Locate the cell with the specified text and output its (x, y) center coordinate. 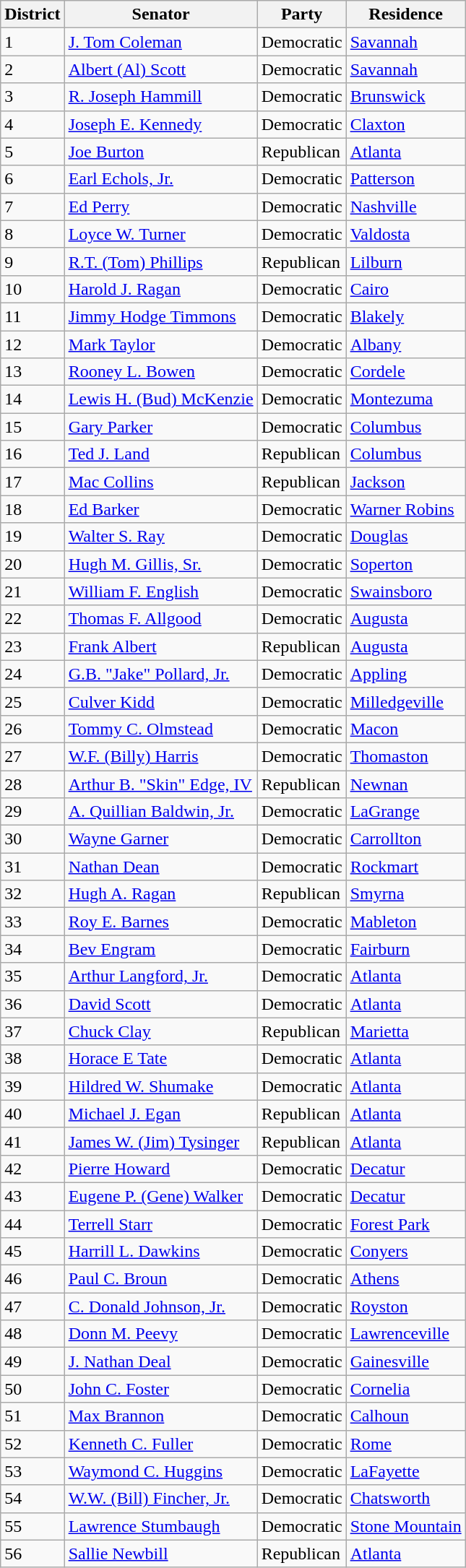
Swainsboro (406, 592)
Calhoun (406, 1416)
William F. English (160, 592)
43 (33, 1196)
Walter S. Ray (160, 537)
Lewis H. (Bud) McKenzie (160, 399)
Harold J. Ragan (160, 289)
42 (33, 1169)
40 (33, 1114)
Jackson (406, 482)
J. Nathan Deal (160, 1361)
Residence (406, 14)
15 (33, 427)
Hugh M. Gillis, Sr. (160, 564)
LaGrange (406, 812)
44 (33, 1224)
Tommy C. Olmstead (160, 729)
2 (33, 69)
W.F. (Billy) Harris (160, 756)
Royston (406, 1307)
19 (33, 537)
3 (33, 97)
J. Tom Coleman (160, 42)
R.T. (Tom) Phillips (160, 261)
Nashville (406, 207)
Eugene P. (Gene) Walker (160, 1196)
W.W. (Bill) Fincher, Jr. (160, 1499)
Ed Barker (160, 509)
Culver Kidd (160, 701)
Joseph E. Kennedy (160, 124)
Rockmart (406, 867)
Senator (160, 14)
Sallie Newbill (160, 1554)
Lawrence Stumbaugh (160, 1526)
Chuck Clay (160, 1031)
52 (33, 1444)
Hugh A. Ragan (160, 894)
5 (33, 152)
Horace E Tate (160, 1059)
30 (33, 839)
Wayne Garner (160, 839)
Arthur B. "Skin" Edge, IV (160, 784)
Marietta (406, 1031)
Paul C. Broun (160, 1279)
14 (33, 399)
Albany (406, 345)
28 (33, 784)
Michael J. Egan (160, 1114)
Bev Engram (160, 949)
Smyrna (406, 894)
41 (33, 1141)
12 (33, 345)
27 (33, 756)
James W. (Jim) Tysinger (160, 1141)
R. Joseph Hammill (160, 97)
45 (33, 1252)
District (33, 14)
Ed Perry (160, 207)
Jimmy Hodge Timmons (160, 316)
Ted J. Land (160, 454)
Albert (Al) Scott (160, 69)
29 (33, 812)
Donn M. Peevy (160, 1334)
Claxton (406, 124)
Blakely (406, 316)
Mark Taylor (160, 345)
Carrollton (406, 839)
49 (33, 1361)
Brunswick (406, 97)
Kenneth C. Fuller (160, 1444)
Terrell Starr (160, 1224)
48 (33, 1334)
Macon (406, 729)
Gary Parker (160, 427)
51 (33, 1416)
11 (33, 316)
Waymond C. Huggins (160, 1471)
Gainesville (406, 1361)
Roy E. Barnes (160, 922)
26 (33, 729)
Hildred W. Shumake (160, 1086)
Fairburn (406, 949)
Loyce W. Turner (160, 234)
Mableton (406, 922)
21 (33, 592)
13 (33, 372)
Rome (406, 1444)
G.B. "Jake" Pollard, Jr. (160, 674)
Appling (406, 674)
47 (33, 1307)
23 (33, 646)
Joe Burton (160, 152)
Douglas (406, 537)
Stone Mountain (406, 1526)
1 (33, 42)
4 (33, 124)
17 (33, 482)
Athens (406, 1279)
38 (33, 1059)
Warner Robins (406, 509)
46 (33, 1279)
Earl Echols, Jr. (160, 179)
24 (33, 674)
Rooney L. Bowen (160, 372)
Thomaston (406, 756)
Conyers (406, 1252)
Mac Collins (160, 482)
18 (33, 509)
55 (33, 1526)
25 (33, 701)
LaFayette (406, 1471)
35 (33, 976)
Valdosta (406, 234)
Pierre Howard (160, 1169)
Frank Albert (160, 646)
Patterson (406, 179)
Lilburn (406, 261)
Party (302, 14)
54 (33, 1499)
36 (33, 1004)
31 (33, 867)
Nathan Dean (160, 867)
53 (33, 1471)
John C. Foster (160, 1389)
20 (33, 564)
56 (33, 1554)
9 (33, 261)
Lawrenceville (406, 1334)
Max Brannon (160, 1416)
16 (33, 454)
Forest Park (406, 1224)
Thomas F. Allgood (160, 619)
David Scott (160, 1004)
22 (33, 619)
Montezuma (406, 399)
Cordele (406, 372)
Harrill L. Dawkins (160, 1252)
6 (33, 179)
A. Quillian Baldwin, Jr. (160, 812)
Milledgeville (406, 701)
8 (33, 234)
Soperton (406, 564)
Arthur Langford, Jr. (160, 976)
10 (33, 289)
50 (33, 1389)
33 (33, 922)
32 (33, 894)
7 (33, 207)
Cairo (406, 289)
Cornelia (406, 1389)
Chatsworth (406, 1499)
37 (33, 1031)
34 (33, 949)
C. Donald Johnson, Jr. (160, 1307)
Newnan (406, 784)
39 (33, 1086)
